Pinpoint the cell where the given text exists, returning its [x, y] midpoint coordinate. 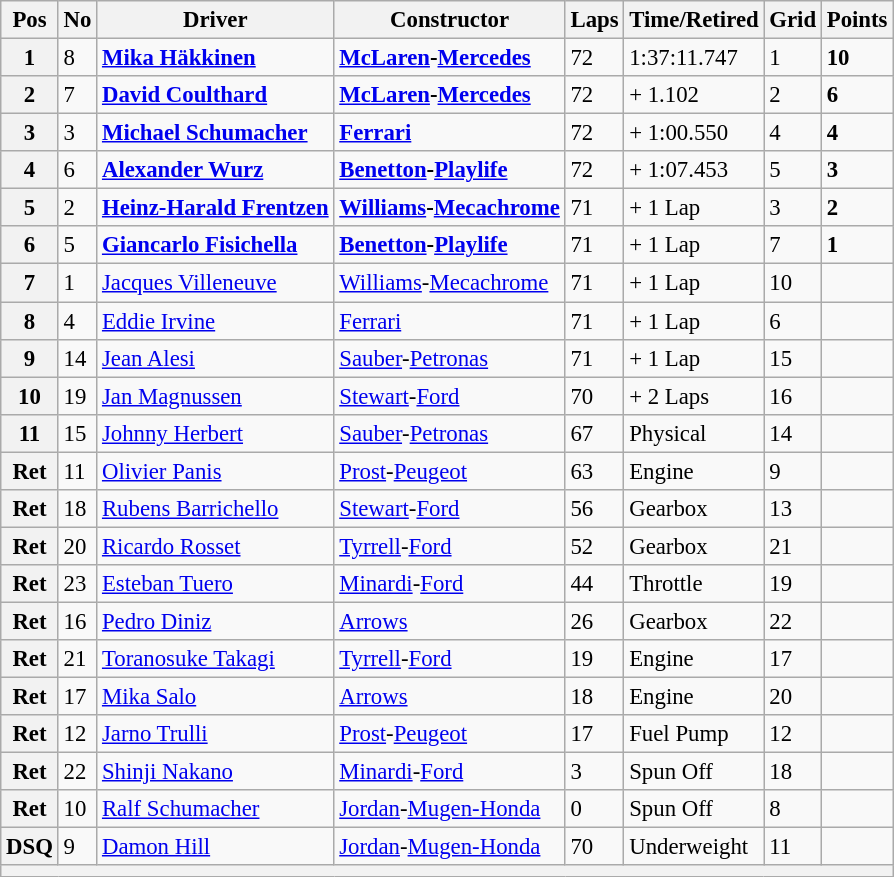
Ricardo Rosset [216, 546]
Fuel Pump [694, 734]
Toranosuke Takagi [216, 659]
Pos [30, 20]
+ 1.102 [694, 95]
Eddie Irvine [216, 321]
Jacques Villeneuve [216, 283]
Jarno Trulli [216, 734]
Underweight [694, 847]
Jean Alesi [216, 358]
Mika Häkkinen [216, 58]
Throttle [694, 584]
+ 1:07.453 [694, 170]
67 [594, 433]
63 [594, 471]
Johnny Herbert [216, 433]
26 [594, 621]
Heinz-Harald Frentzen [216, 208]
Mika Salo [216, 697]
52 [594, 546]
Driver [216, 20]
+ 2 Laps [694, 396]
13 [792, 509]
Laps [594, 20]
Shinji Nakano [216, 772]
Giancarlo Fisichella [216, 245]
Alexander Wurz [216, 170]
23 [77, 584]
David Coulthard [216, 95]
Damon Hill [216, 847]
Michael Schumacher [216, 133]
Esteban Tuero [216, 584]
44 [594, 584]
Points [856, 20]
0 [594, 809]
+ 1:00.550 [694, 133]
Olivier Panis [216, 471]
Time/Retired [694, 20]
56 [594, 509]
No [77, 20]
DSQ [30, 847]
Jan Magnussen [216, 396]
Grid [792, 20]
Rubens Barrichello [216, 509]
Pedro Diniz [216, 621]
1:37:11.747 [694, 58]
Ralf Schumacher [216, 809]
Physical [694, 433]
Constructor [450, 20]
